Detect which cell encompasses the target text, then output its [X, Y] center coordinate. 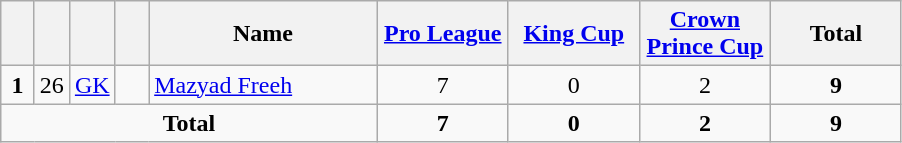
Crown Prince Cup [704, 34]
1 [18, 85]
Mazyad Freeh [264, 85]
Pro League [442, 34]
GK [92, 85]
Name [264, 34]
King Cup [574, 34]
26 [52, 85]
